Scan for the cell matching the given text and deliver its [x, y] coordinate at center. 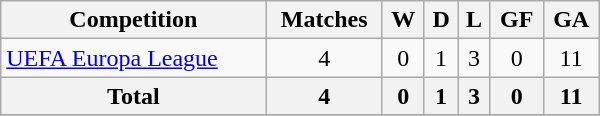
GA [571, 20]
UEFA Europa League [134, 58]
L [474, 20]
Total [134, 96]
D [441, 20]
W [403, 20]
Competition [134, 20]
GF [516, 20]
Matches [324, 20]
